Identify which cell holds the provided text, then report its (X, Y) central coordinate. 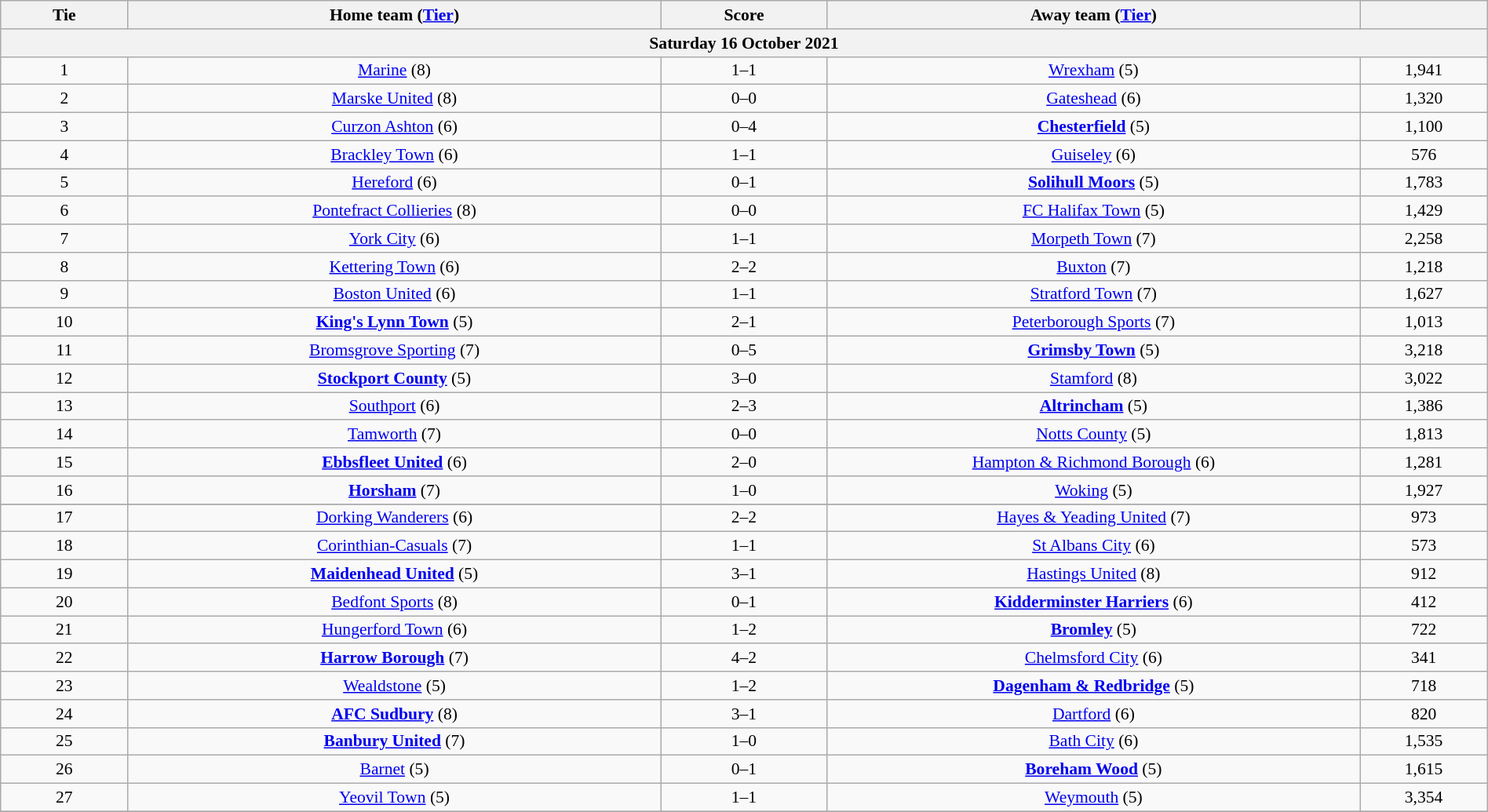
1,013 (1424, 322)
Bath City (6) (1094, 741)
18 (64, 546)
1,615 (1424, 770)
17 (64, 518)
0–5 (744, 351)
1,386 (1424, 406)
Chesterfield (5) (1094, 127)
Chelmsford City (6) (1094, 658)
12 (64, 378)
26 (64, 770)
Horsham (7) (394, 490)
Buxton (7) (1094, 267)
1,783 (1424, 183)
722 (1424, 630)
4–2 (744, 658)
Home team (Tier) (394, 15)
Bromsgrove Sporting (7) (394, 351)
10 (64, 322)
21 (64, 630)
3 (64, 127)
25 (64, 741)
912 (1424, 574)
Altrincham (5) (1094, 406)
0–4 (744, 127)
2,258 (1424, 239)
Hampton & Richmond Borough (6) (1094, 462)
1,218 (1424, 267)
Tie (64, 15)
Maidenhead United (5) (394, 574)
1,535 (1424, 741)
Ebbsfleet United (6) (394, 462)
Hungerford Town (6) (394, 630)
6 (64, 211)
Kidderminster Harriers (6) (1094, 602)
AFC Sudbury (8) (394, 714)
3–0 (744, 378)
Dagenham & Redbridge (5) (1094, 686)
Kettering Town (6) (394, 267)
Peterborough Sports (7) (1094, 322)
Yeovil Town (5) (394, 798)
Dartford (6) (1094, 714)
Bedfont Sports (8) (394, 602)
1,281 (1424, 462)
8 (64, 267)
3,022 (1424, 378)
22 (64, 658)
Marske United (8) (394, 99)
Corinthian-Casuals (7) (394, 546)
Marine (8) (394, 71)
573 (1424, 546)
1,813 (1424, 435)
Hastings United (8) (1094, 574)
Morpeth Town (7) (1094, 239)
2–0 (744, 462)
Southport (6) (394, 406)
11 (64, 351)
Stratford Town (7) (1094, 294)
FC Halifax Town (5) (1094, 211)
Gateshead (6) (1094, 99)
820 (1424, 714)
Boreham Wood (5) (1094, 770)
23 (64, 686)
Grimsby Town (5) (1094, 351)
5 (64, 183)
Harrow Borough (7) (394, 658)
14 (64, 435)
3,218 (1424, 351)
341 (1424, 658)
3,354 (1424, 798)
24 (64, 714)
15 (64, 462)
27 (64, 798)
York City (6) (394, 239)
Bromley (5) (1094, 630)
1,429 (1424, 211)
Away team (Tier) (1094, 15)
1,320 (1424, 99)
Boston United (6) (394, 294)
Dorking Wanderers (6) (394, 518)
1,100 (1424, 127)
Stockport County (5) (394, 378)
13 (64, 406)
Score (744, 15)
718 (1424, 686)
Tamworth (7) (394, 435)
Guiseley (6) (1094, 155)
Weymouth (5) (1094, 798)
Saturday 16 October 2021 (744, 43)
973 (1424, 518)
King's Lynn Town (5) (394, 322)
1 (64, 71)
Hereford (6) (394, 183)
412 (1424, 602)
Pontefract Collieries (8) (394, 211)
Barnet (5) (394, 770)
Notts County (5) (1094, 435)
St Albans City (6) (1094, 546)
Solihull Moors (5) (1094, 183)
Woking (5) (1094, 490)
Wrexham (5) (1094, 71)
Stamford (8) (1094, 378)
576 (1424, 155)
Brackley Town (6) (394, 155)
1,927 (1424, 490)
Wealdstone (5) (394, 686)
20 (64, 602)
7 (64, 239)
2–3 (744, 406)
Hayes & Yeading United (7) (1094, 518)
16 (64, 490)
Banbury United (7) (394, 741)
4 (64, 155)
1,941 (1424, 71)
Curzon Ashton (6) (394, 127)
2–1 (744, 322)
2 (64, 99)
19 (64, 574)
9 (64, 294)
1,627 (1424, 294)
